Output the [x, y] coordinate of the center of the cell containing the given text.  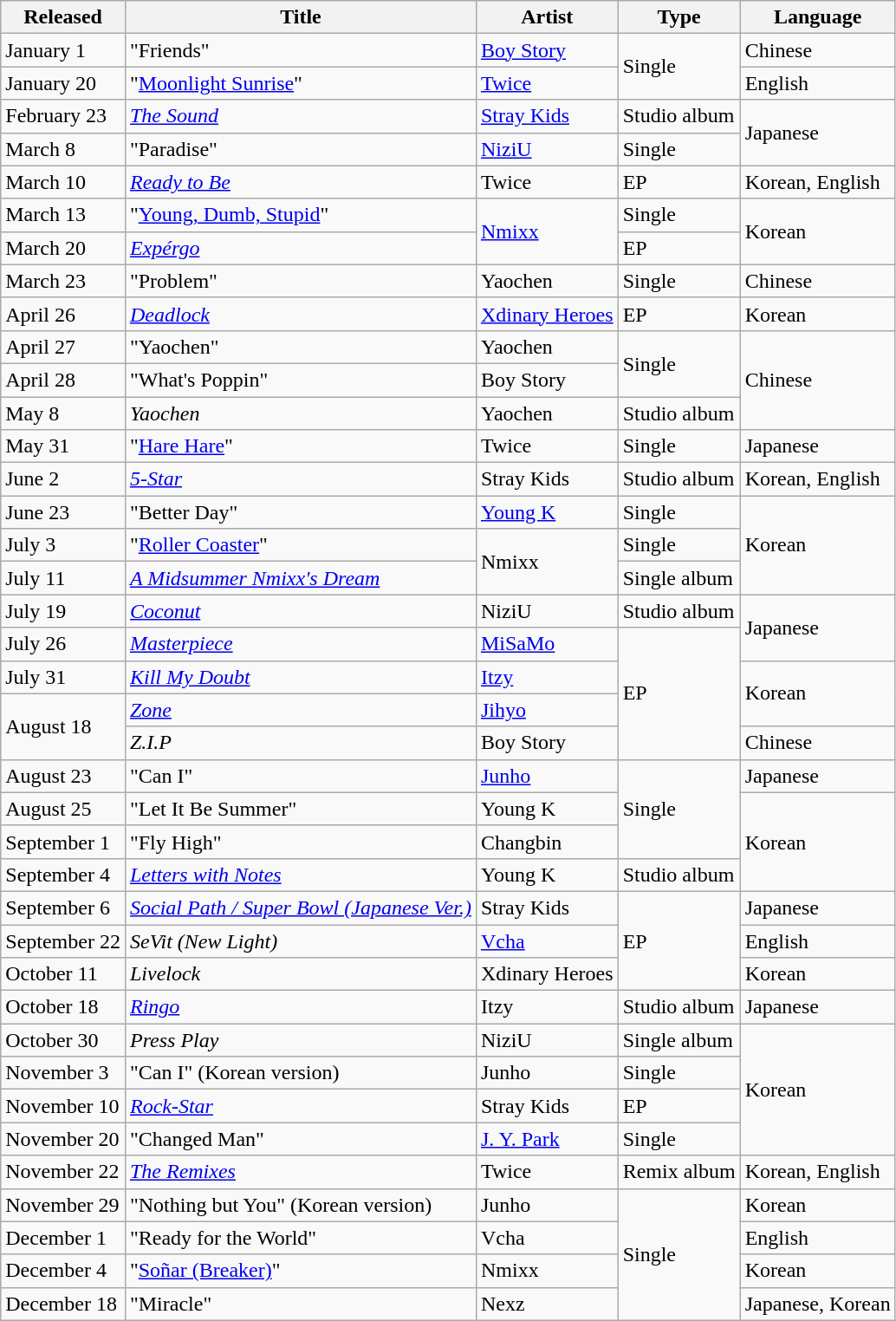
May 31 [63, 446]
November 22 [63, 1172]
September 1 [63, 842]
Released [63, 17]
J. Y. Park [547, 1139]
Livelock [300, 974]
Press Play [300, 1040]
March 8 [63, 149]
"Moonlight Sunrise" [300, 83]
September 22 [63, 940]
April 26 [63, 314]
"Soñar (Breaker)" [300, 1271]
"What's Poppin" [300, 380]
January 1 [63, 50]
August 25 [63, 809]
Coconut [300, 611]
September 4 [63, 875]
Japanese, Korean [818, 1304]
October 30 [63, 1040]
"Changed Man" [300, 1139]
Masterpiece [300, 644]
"Better Day" [300, 512]
Ringo [300, 1007]
"Young, Dumb, Stupid" [300, 215]
November 20 [63, 1139]
November 10 [63, 1106]
March 20 [63, 248]
Z.I.P [300, 743]
Expérgo [300, 248]
"Paradise" [300, 149]
August 18 [63, 726]
"Problem" [300, 281]
April 27 [63, 347]
Jihyo [547, 710]
December 4 [63, 1271]
July 31 [63, 677]
"Roller Coaster" [300, 545]
July 19 [63, 611]
Changbin [547, 842]
Social Path / Super Bowl (Japanese Ver.) [300, 908]
October 18 [63, 1007]
June 23 [63, 512]
September 6 [63, 908]
Kill My Doubt [300, 677]
Language [818, 17]
July 11 [63, 578]
Ready to Be [300, 182]
July 3 [63, 545]
Deadlock [300, 314]
Type [679, 17]
July 26 [63, 644]
April 28 [63, 380]
"Nothing but You" (Korean version) [300, 1205]
"Yaochen" [300, 347]
Letters with Notes [300, 875]
August 23 [63, 776]
November 29 [63, 1205]
5-Star [300, 479]
October 11 [63, 974]
December 1 [63, 1238]
"Fly High" [300, 842]
March 13 [63, 215]
The Remixes [300, 1172]
"Let It Be Summer" [300, 809]
"Friends" [300, 50]
November 3 [63, 1073]
Zone [300, 710]
The Sound [300, 116]
Artist [547, 17]
"Ready for the World" [300, 1238]
"Miracle" [300, 1304]
"Can I" [300, 776]
A Midsummer Nmixx's Dream [300, 578]
"Can I" (Korean version) [300, 1073]
March 23 [63, 281]
Remix album [679, 1172]
SeVit (New Light) [300, 940]
Title [300, 17]
February 23 [63, 116]
January 20 [63, 83]
June 2 [63, 479]
Rock-Star [300, 1106]
Nexz [547, 1304]
"Hare Hare" [300, 446]
December 18 [63, 1304]
March 10 [63, 182]
MiSaMo [547, 644]
May 8 [63, 413]
